Output the (X, Y) coordinate of the center of the cell containing the given text.  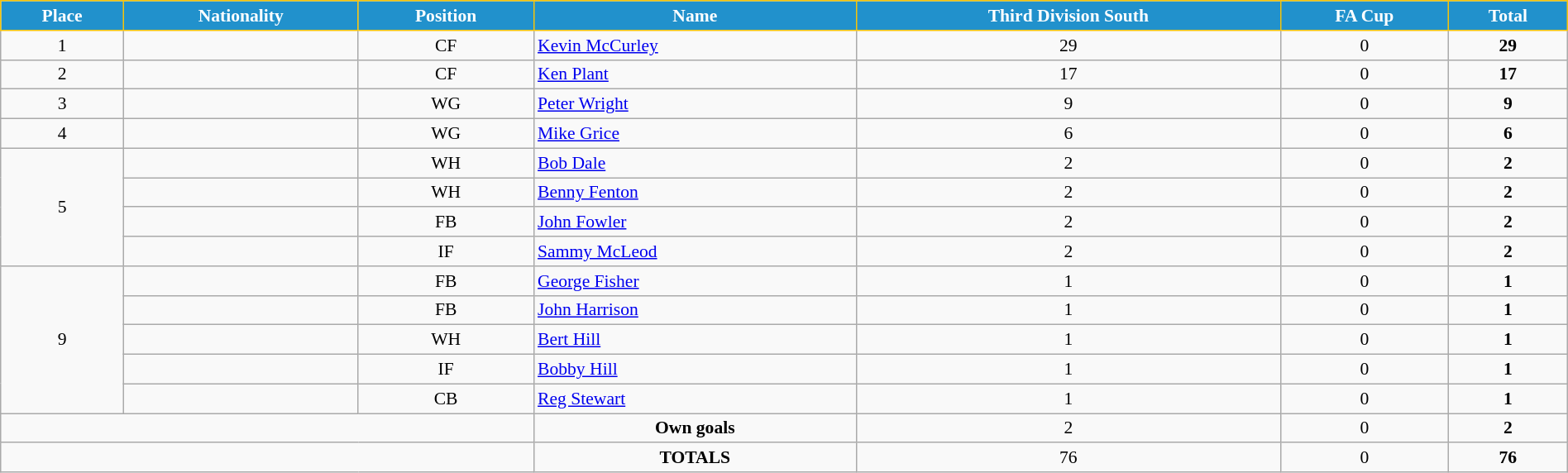
Reg Stewart (695, 399)
CB (446, 399)
Kevin McCurley (695, 45)
FA Cup (1365, 16)
Sammy McLeod (695, 251)
Name (695, 16)
Bob Dale (695, 163)
Place (63, 16)
Position (446, 16)
Mike Grice (695, 134)
TOTALS (695, 458)
Ken Plant (695, 74)
Own goals (695, 428)
John Fowler (695, 222)
Bobby Hill (695, 370)
Nationality (241, 16)
3 (63, 104)
4 (63, 134)
George Fisher (695, 281)
Benny Fenton (695, 193)
Bert Hill (695, 340)
Third Division South (1068, 16)
Total (1508, 16)
John Harrison (695, 310)
Peter Wright (695, 104)
5 (63, 207)
